Detect which cell encompasses the target text, then output its [X, Y] center coordinate. 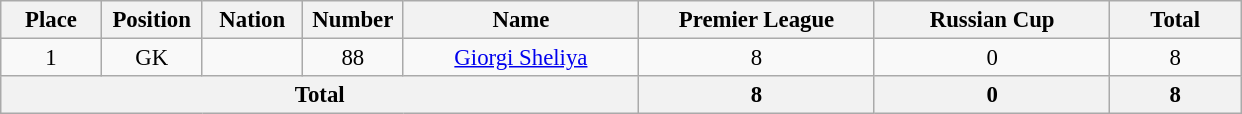
Nation [252, 20]
Russian Cup [992, 20]
88 [354, 58]
Name [521, 20]
Giorgi Sheliya [521, 58]
1 [52, 58]
Number [354, 20]
GK [152, 58]
Premier League [757, 20]
Place [52, 20]
Position [152, 20]
